Locate the cell with the specified text and output its (x, y) center coordinate. 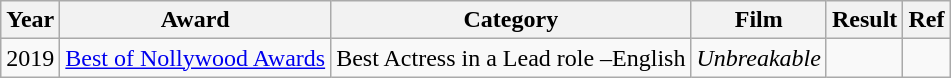
Film (758, 20)
Category (511, 20)
Ref (926, 20)
Best Actress in a Lead role –English (511, 58)
2019 (30, 58)
Year (30, 20)
Unbreakable (758, 58)
Result (864, 20)
Award (196, 20)
Best of Nollywood Awards (196, 58)
